Capture the cell that displays the provided text and extract its [X, Y] central coordinate. 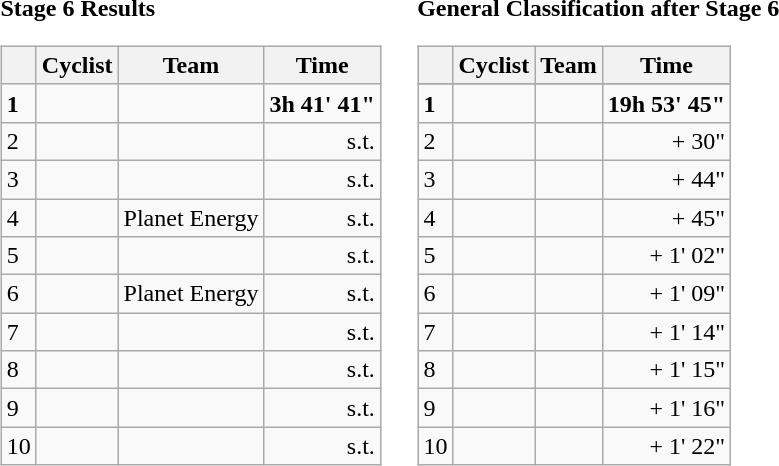
+ 1' 09" [666, 294]
3h 41' 41" [322, 103]
19h 53' 45" [666, 103]
+ 1' 22" [666, 446]
+ 44" [666, 179]
+ 30" [666, 141]
+ 1' 16" [666, 408]
+ 1' 15" [666, 370]
+ 1' 14" [666, 332]
+ 1' 02" [666, 256]
+ 45" [666, 217]
